Search for the cell housing the specified text and yield its (x, y) center coordinate. 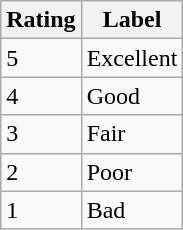
1 (41, 210)
Label (132, 20)
3 (41, 134)
4 (41, 96)
5 (41, 58)
Bad (132, 210)
Rating (41, 20)
Poor (132, 172)
Good (132, 96)
2 (41, 172)
Fair (132, 134)
Excellent (132, 58)
